Locate the cell with the specified text and output its [x, y] center coordinate. 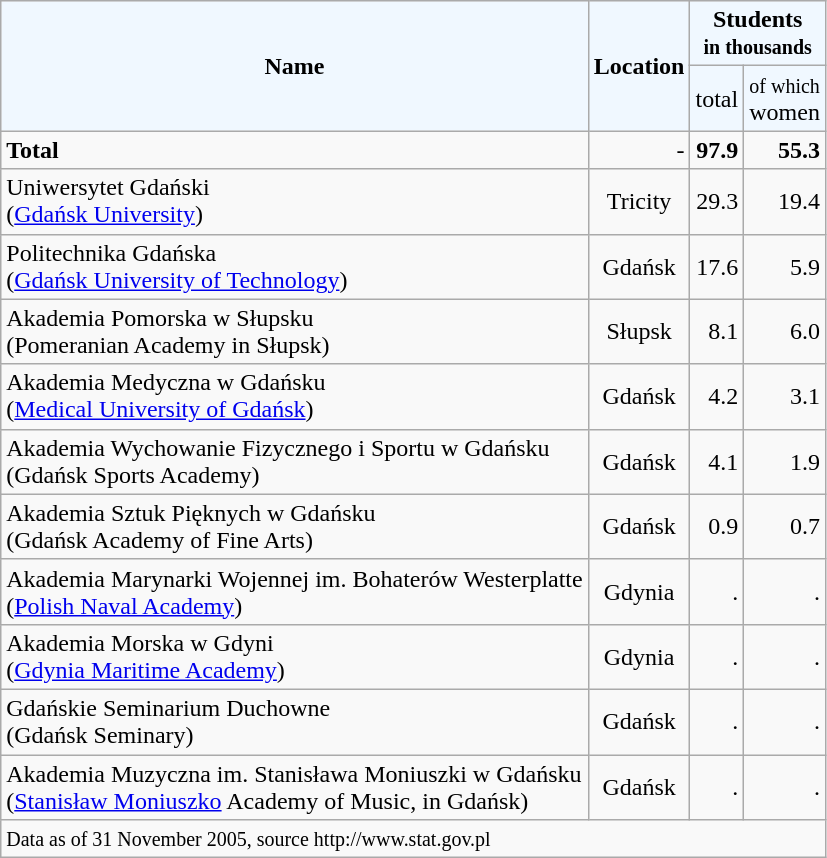
1.9 [785, 462]
6.0 [785, 332]
Akademia Wychowanie Fizycznego i Sportu w Gdańsku (Gdańsk Sports Academy) [294, 462]
29.3 [717, 202]
Gdańskie Seminarium Duchowne (Gdańsk Seminary) [294, 722]
Akademia Pomorska w Słupsku (Pomeranian Academy in Słupsk) [294, 332]
19.4 [785, 202]
Tricity [639, 202]
8.1 [717, 332]
- [639, 150]
0.9 [717, 526]
17.6 [717, 266]
3.1 [785, 396]
4.1 [717, 462]
of which women [785, 98]
Politechnika Gdańska (Gdańsk University of Technology) [294, 266]
0.7 [785, 526]
5.9 [785, 266]
Data as of 31 November 2005, source http://www.stat.gov.pl [414, 839]
Akademia Sztuk Pięknych w Gdańsku (Gdańsk Academy of Fine Arts) [294, 526]
97.9 [717, 150]
Akademia Medyczna w Gdańsku (Medical University of Gdańsk) [294, 396]
4.2 [717, 396]
Uniwersytet Gdański (Gdańsk University) [294, 202]
Location [639, 66]
Name [294, 66]
Total [294, 150]
55.3 [785, 150]
Akademia Marynarki Wojennej im. Bohaterów Westerplatte (Polish Naval Academy) [294, 592]
Students in thousands [758, 34]
Akademia Muzyczna im. Stanisława Moniuszki w Gdańsku (Stanisław Moniuszko Academy of Music, in Gdańsk) [294, 786]
Akademia Morska w Gdyni (Gdynia Maritime Academy) [294, 656]
Słupsk [639, 332]
total [717, 98]
